From the cell containing the given text, extract its center point as [X, Y] coordinate. 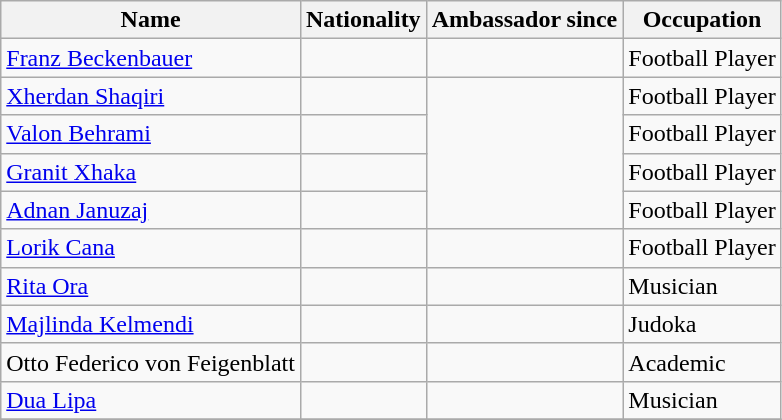
Adnan Januzaj [151, 210]
Dua Lipa [151, 400]
Rita Ora [151, 286]
Judoka [702, 324]
Otto Federico von Feigenblatt [151, 362]
Granit Xhaka [151, 172]
Franz Beckenbauer [151, 58]
Occupation [702, 20]
Name [151, 20]
Lorik Cana [151, 248]
Ambassador since [524, 20]
Valon Behrami [151, 134]
Xherdan Shaqiri [151, 96]
Majlinda Kelmendi [151, 324]
Academic [702, 362]
Nationality [363, 20]
